Extract the (X, Y) coordinate from the center of the cell holding the provided text.  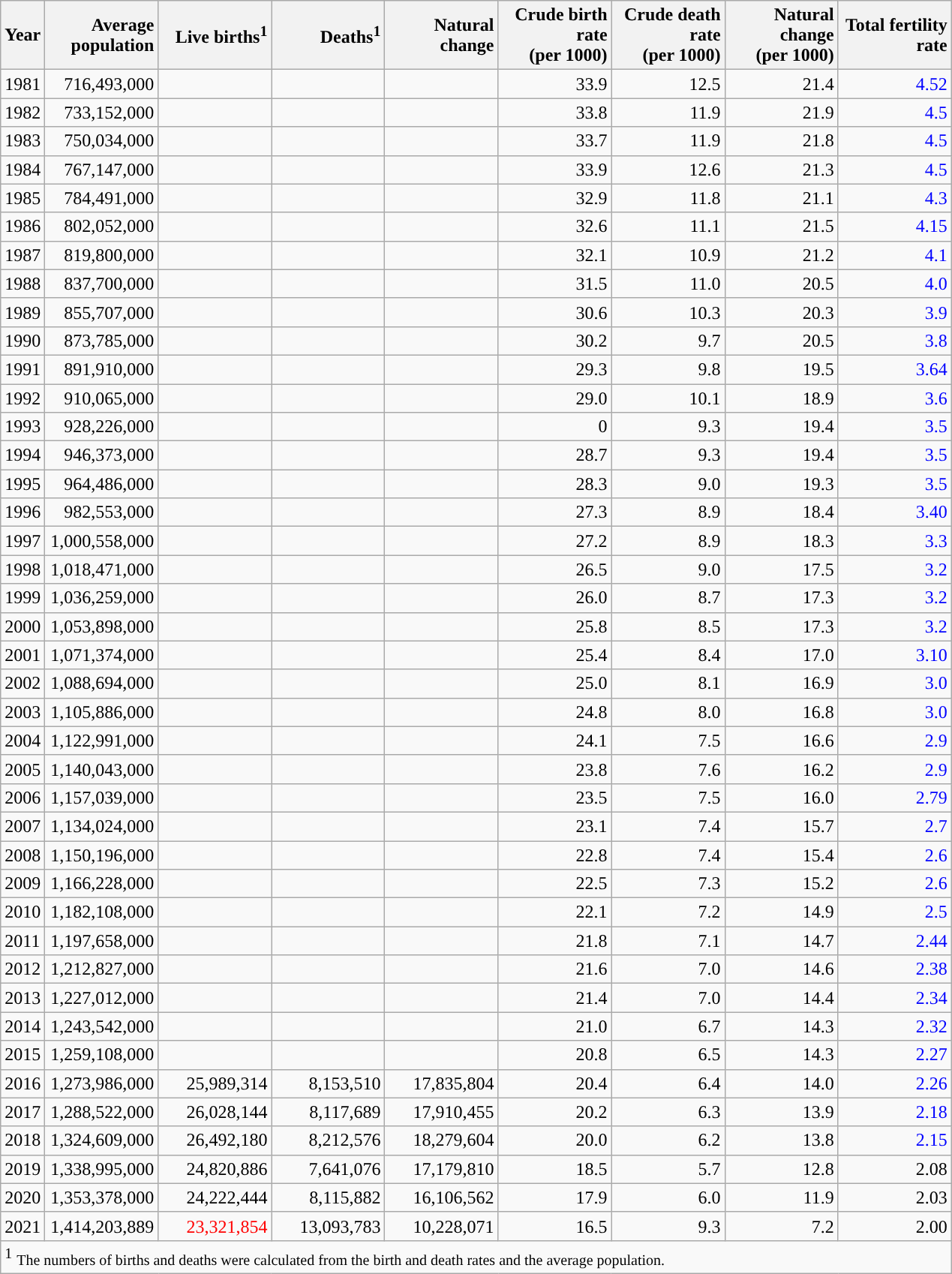
14.0 (782, 1083)
4.0 (894, 284)
16.2 (782, 769)
17,179,810 (441, 1169)
1,324,609,000 (102, 1140)
5.7 (668, 1169)
4.3 (894, 198)
Natural change(per 1000) (782, 35)
1,166,228,000 (102, 884)
2.08 (894, 1169)
4.15 (894, 227)
8.5 (668, 626)
1,036,259,000 (102, 598)
8.0 (668, 712)
1996 (23, 512)
1,273,986,000 (102, 1083)
1,259,108,000 (102, 1055)
2015 (23, 1055)
1991 (23, 369)
4.1 (894, 255)
20.3 (782, 312)
Average population (102, 35)
2.44 (894, 941)
1982 (23, 113)
6.0 (668, 1197)
873,785,000 (102, 341)
18.3 (782, 541)
910,065,000 (102, 398)
2014 (23, 1026)
1,243,542,000 (102, 1026)
8,212,576 (329, 1140)
0 (555, 427)
6.2 (668, 1140)
24,820,886 (215, 1169)
25.0 (555, 684)
8,153,510 (329, 1083)
1,053,898,000 (102, 626)
1998 (23, 569)
1,150,196,000 (102, 855)
8.1 (668, 684)
1999 (23, 598)
21.6 (555, 969)
2.00 (894, 1226)
2007 (23, 826)
13.8 (782, 1140)
1,353,378,000 (102, 1197)
6.3 (668, 1112)
30.6 (555, 312)
2019 (23, 1169)
32.6 (555, 227)
6.7 (668, 1026)
26,492,180 (215, 1140)
3.10 (894, 655)
18,279,604 (441, 1140)
10.3 (668, 312)
2000 (23, 626)
2020 (23, 1197)
767,147,000 (102, 170)
2.79 (894, 798)
1988 (23, 284)
25,989,314 (215, 1083)
2.26 (894, 1083)
17.9 (555, 1197)
16.0 (782, 798)
2012 (23, 969)
15.2 (782, 884)
27.3 (555, 512)
1,018,471,000 (102, 569)
2018 (23, 1140)
23.8 (555, 769)
1,197,658,000 (102, 941)
22.5 (555, 884)
16.9 (782, 684)
29.3 (555, 369)
21.3 (782, 170)
24.1 (555, 741)
25.8 (555, 626)
1,288,522,000 (102, 1112)
1987 (23, 255)
15.7 (782, 826)
2.34 (894, 998)
964,486,000 (102, 484)
1994 (23, 455)
1,227,012,000 (102, 998)
11.8 (668, 198)
20.4 (555, 1083)
Total fertility rate (894, 35)
18.4 (782, 512)
819,800,000 (102, 255)
837,700,000 (102, 284)
32.1 (555, 255)
3.6 (894, 398)
2.32 (894, 1026)
27.2 (555, 541)
6.4 (668, 1083)
21.5 (782, 227)
13.9 (782, 1112)
2004 (23, 741)
31.5 (555, 284)
16.5 (555, 1226)
1,414,203,889 (102, 1226)
1,105,886,000 (102, 712)
2010 (23, 912)
Deaths1 (329, 35)
32.9 (555, 198)
8,117,689 (329, 1112)
11.1 (668, 227)
18.5 (555, 1169)
30.2 (555, 341)
4.52 (894, 84)
1,140,043,000 (102, 769)
1995 (23, 484)
1992 (23, 398)
802,052,000 (102, 227)
21.9 (782, 113)
928,226,000 (102, 427)
946,373,000 (102, 455)
33.7 (555, 141)
2.27 (894, 1055)
24,222,444 (215, 1197)
2002 (23, 684)
7.3 (668, 884)
2001 (23, 655)
12.6 (668, 170)
21.1 (782, 198)
8.4 (668, 655)
2016 (23, 1083)
28.7 (555, 455)
1997 (23, 541)
1 The numbers of births and deaths were calculated from the birth and death rates and the average population. (476, 1257)
1984 (23, 170)
9.8 (668, 369)
2008 (23, 855)
26,028,144 (215, 1112)
1981 (23, 84)
16.6 (782, 741)
2.15 (894, 1140)
1,212,827,000 (102, 969)
2021 (23, 1226)
1,157,039,000 (102, 798)
2.5 (894, 912)
19.5 (782, 369)
28.3 (555, 484)
12.8 (782, 1169)
22.1 (555, 912)
891,910,000 (102, 369)
22.8 (555, 855)
1,122,991,000 (102, 741)
2009 (23, 884)
16.8 (782, 712)
14.9 (782, 912)
1,088,694,000 (102, 684)
23,321,854 (215, 1226)
14.7 (782, 941)
3.40 (894, 512)
716,493,000 (102, 84)
20.2 (555, 1112)
3.8 (894, 341)
3.9 (894, 312)
Live births1 (215, 35)
8,115,882 (329, 1197)
2006 (23, 798)
2.03 (894, 1197)
33.8 (555, 113)
10,228,071 (441, 1226)
17.0 (782, 655)
16,106,562 (441, 1197)
1993 (23, 427)
21.2 (782, 255)
2.7 (894, 826)
7.6 (668, 769)
10.9 (668, 255)
3.3 (894, 541)
13,093,783 (329, 1226)
21.0 (555, 1026)
24.8 (555, 712)
1989 (23, 312)
2017 (23, 1112)
3.64 (894, 369)
784,491,000 (102, 198)
1,134,024,000 (102, 826)
Year (23, 35)
9.7 (668, 341)
17,910,455 (441, 1112)
19.3 (782, 484)
25.4 (555, 655)
15.4 (782, 855)
17,835,804 (441, 1083)
2.38 (894, 969)
14.4 (782, 998)
1,182,108,000 (102, 912)
Natural change (441, 35)
17.5 (782, 569)
7.1 (668, 941)
26.5 (555, 569)
2013 (23, 998)
20.8 (555, 1055)
Crude birth rate(per 1000) (555, 35)
1,071,374,000 (102, 655)
2005 (23, 769)
23.1 (555, 826)
29.0 (555, 398)
1,338,995,000 (102, 1169)
7,641,076 (329, 1169)
20.0 (555, 1140)
12.5 (668, 84)
982,553,000 (102, 512)
23.5 (555, 798)
1983 (23, 141)
10.1 (668, 398)
18.9 (782, 398)
Crude death rate(per 1000) (668, 35)
6.5 (668, 1055)
2003 (23, 712)
1985 (23, 198)
14.6 (782, 969)
8.7 (668, 598)
750,034,000 (102, 141)
2.18 (894, 1112)
11.0 (668, 284)
2011 (23, 941)
1986 (23, 227)
855,707,000 (102, 312)
1990 (23, 341)
1,000,558,000 (102, 541)
733,152,000 (102, 113)
26.0 (555, 598)
